Return [X, Y] of the center of cell containing provided text 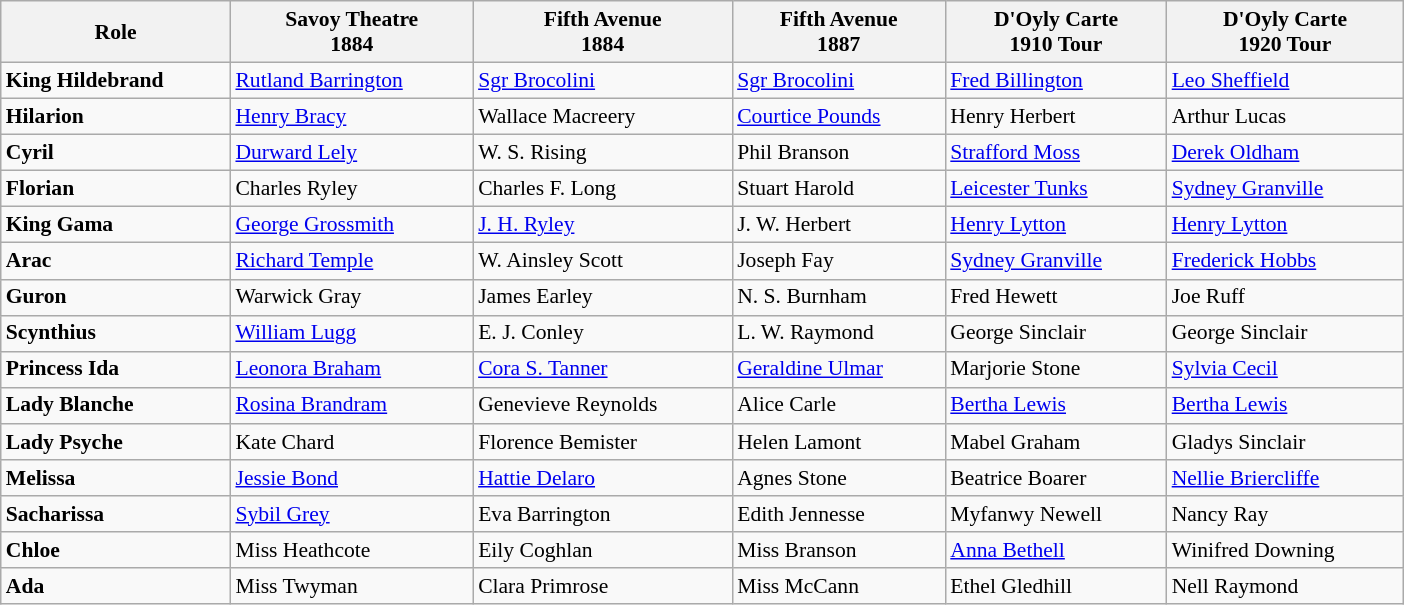
Jessie Bond [352, 478]
Derek Oldham [1286, 153]
Rutland Barrington [352, 81]
Frederick Hobbs [1286, 261]
Charles F. Long [602, 189]
Phil Branson [838, 153]
Leicester Tunks [1056, 189]
Genevieve Reynolds [602, 406]
Wallace Macreery [602, 117]
Warwick Gray [352, 297]
Miss McCann [838, 586]
Henry Bracy [352, 117]
Eily Coghlan [602, 550]
Alice Carle [838, 406]
Miss Twyman [352, 586]
Anna Bethell [1056, 550]
Richard Temple [352, 261]
Henry Herbert [1056, 117]
Princess Ida [116, 369]
Durward Lely [352, 153]
George Grossmith [352, 225]
Chloe [116, 550]
Geraldine Ulmar [838, 369]
Helen Lamont [838, 442]
Nell Raymond [1286, 586]
Arthur Lucas [1286, 117]
Myfanwy Newell [1056, 514]
Lady Blanche [116, 406]
Kate Chard [352, 442]
Sylvia Cecil [1286, 369]
Fred Hewett [1056, 297]
Clara Primrose [602, 586]
E. J. Conley [602, 333]
Hattie Delaro [602, 478]
Miss Heathcote [352, 550]
Miss Branson [838, 550]
N. S. Burnham [838, 297]
Fifth Avenue1887 [838, 32]
W. Ainsley Scott [602, 261]
Guron [116, 297]
Fifth Avenue1884 [602, 32]
Melissa [116, 478]
Lady Psyche [116, 442]
Eva Barrington [602, 514]
Ethel Gledhill [1056, 586]
Nellie Briercliffe [1286, 478]
Sacharissa [116, 514]
Florian [116, 189]
Winifred Downing [1286, 550]
Mabel Graham [1056, 442]
Gladys Sinclair [1286, 442]
James Earley [602, 297]
Role [116, 32]
Stuart Harold [838, 189]
D'Oyly Carte1910 Tour [1056, 32]
L. W. Raymond [838, 333]
Courtice Pounds [838, 117]
Beatrice Boarer [1056, 478]
D'Oyly Carte1920 Tour [1286, 32]
Edith Jennesse [838, 514]
Joe Ruff [1286, 297]
Cyril [116, 153]
Savoy Theatre1884 [352, 32]
Scynthius [116, 333]
Arac [116, 261]
J. W. Herbert [838, 225]
Hilarion [116, 117]
King Hildebrand [116, 81]
Joseph Fay [838, 261]
Agnes Stone [838, 478]
Fred Billington [1056, 81]
King Gama [116, 225]
Charles Ryley [352, 189]
Nancy Ray [1286, 514]
Ada [116, 586]
Sybil Grey [352, 514]
Leonora Braham [352, 369]
W. S. Rising [602, 153]
J. H. Ryley [602, 225]
Rosina Brandram [352, 406]
Leo Sheffield [1286, 81]
Marjorie Stone [1056, 369]
Strafford Moss [1056, 153]
Florence Bemister [602, 442]
Cora S. Tanner [602, 369]
William Lugg [352, 333]
